Return the [X, Y] coordinate for the center point of the cell that contains the specified text.  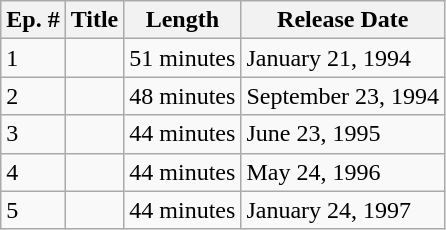
Title [94, 20]
Release Date [343, 20]
January 21, 1994 [343, 58]
4 [33, 172]
May 24, 1996 [343, 172]
Length [182, 20]
September 23, 1994 [343, 96]
Ep. # [33, 20]
2 [33, 96]
3 [33, 134]
5 [33, 210]
48 minutes [182, 96]
January 24, 1997 [343, 210]
June 23, 1995 [343, 134]
51 minutes [182, 58]
1 [33, 58]
